Provide the (x, y) coordinate of the cell's center where the given text is located.  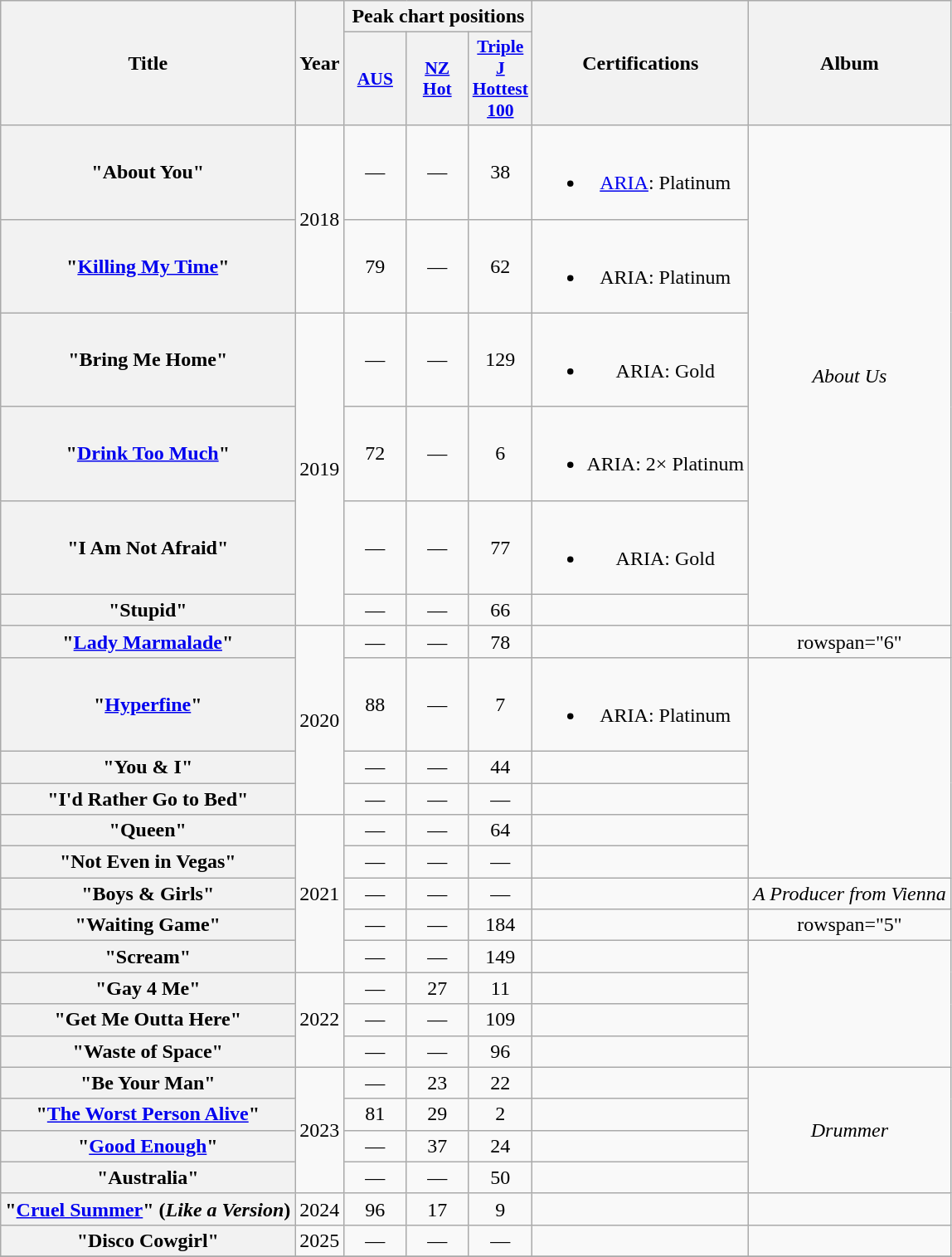
66 (501, 610)
Peak chart positions (438, 17)
9 (501, 1209)
62 (501, 266)
"Lady Marmalade" (148, 641)
Title (148, 63)
"Stupid" (148, 610)
2021 (320, 894)
A Producer from Vienna (850, 894)
"You & I" (148, 767)
88 (375, 704)
2018 (320, 219)
"Hyperfine" (148, 704)
7 (501, 704)
"Be Your Man" (148, 1083)
2025 (320, 1240)
Drummer (850, 1130)
17 (438, 1209)
"Australia" (148, 1177)
11 (501, 988)
50 (501, 1177)
6 (501, 453)
27 (438, 988)
"I Am Not Afraid" (148, 548)
37 (438, 1146)
"Gay 4 Me" (148, 988)
ARIA: 2× Platinum (640, 453)
2022 (320, 1020)
"Bring Me Home" (148, 360)
81 (375, 1114)
29 (438, 1114)
Year (320, 63)
64 (501, 831)
129 (501, 360)
2020 (320, 720)
"I'd Rather Go to Bed" (148, 799)
About Us (850, 375)
NZHot (438, 79)
"Boys & Girls" (148, 894)
23 (438, 1083)
AUS (375, 79)
2 (501, 1114)
"Drink Too Much" (148, 453)
"Waiting Game" (148, 925)
2019 (320, 470)
72 (375, 453)
rowspan="6" (850, 641)
"Get Me Outta Here" (148, 1020)
"Killing My Time" (148, 266)
79 (375, 266)
"Scream" (148, 957)
"Waste of Space" (148, 1051)
"Not Even in Vegas" (148, 862)
109 (501, 1020)
"The Worst Person Alive" (148, 1114)
Album (850, 63)
184 (501, 925)
2023 (320, 1130)
Triple J Hottest 100 (501, 79)
"Queen" (148, 831)
"Good Enough" (148, 1146)
78 (501, 641)
2024 (320, 1209)
22 (501, 1083)
24 (501, 1146)
rowspan="5" (850, 925)
77 (501, 548)
149 (501, 957)
"About You" (148, 173)
"Disco Cowgirl" (148, 1240)
38 (501, 173)
"Cruel Summer" (Like a Version) (148, 1209)
Certifications (640, 63)
44 (501, 767)
